Find where the given text appears and provide that cell's center as [x, y] coordinate. 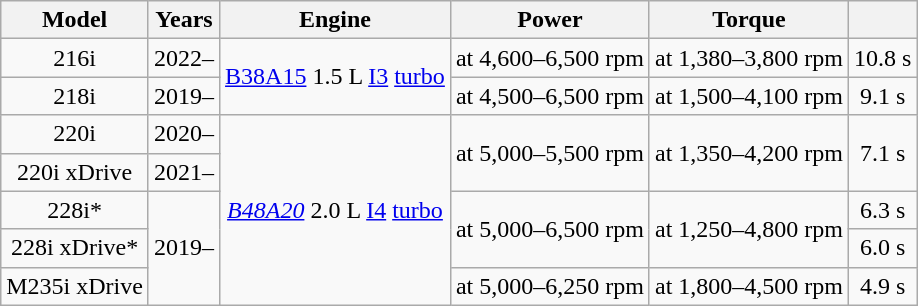
10.8 s [883, 58]
Model [75, 20]
B38A15 1.5 L I3 turbo [336, 77]
6.0 s [883, 248]
at 4,500–6,500 rpm [550, 96]
at 1,250–4,800 rpm [748, 229]
228i xDrive* [75, 248]
2022– [184, 58]
6.3 s [883, 210]
at 1,350–4,200 rpm [748, 153]
at 4,600–6,500 rpm [550, 58]
220i [75, 134]
B48A20 2.0 L I4 turbo [336, 210]
Power [550, 20]
Engine [336, 20]
at 1,380–3,800 rpm [748, 58]
at 1,800–4,500 rpm [748, 286]
at 1,500–4,100 rpm [748, 96]
220i xDrive [75, 172]
2021– [184, 172]
Years [184, 20]
216i [75, 58]
218i [75, 96]
Torque [748, 20]
4.9 s [883, 286]
7.1 s [883, 153]
2020– [184, 134]
228i* [75, 210]
at 5,000–6,500 rpm [550, 229]
9.1 s [883, 96]
M235i xDrive [75, 286]
at 5,000–6,250 rpm [550, 286]
at 5,000–5,500 rpm [550, 153]
